Extract the (X, Y) coordinate from the center of the cell holding the provided text.  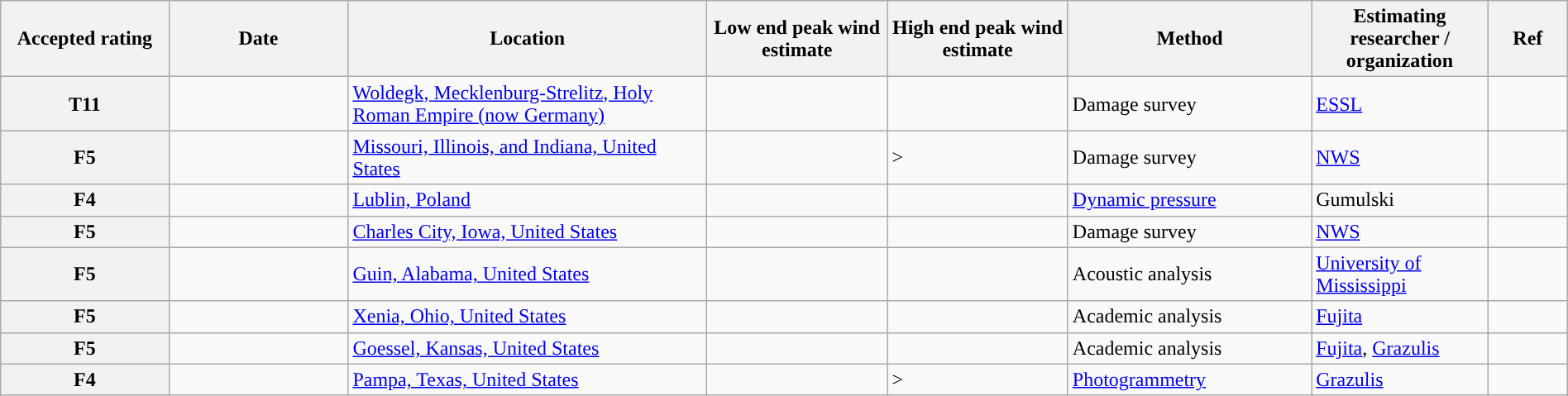
Ref (1527, 39)
Acoustic analysis (1189, 274)
Method (1189, 39)
Photogrammetry (1189, 379)
Lublin, Poland (528, 200)
Fujita (1400, 317)
Location (528, 39)
Guin, Alabama, United States (528, 274)
Missouri, Illinois, and Indiana, United States (528, 157)
Fujita, Grazulis (1400, 348)
T11 (84, 104)
Xenia, Ohio, United States (528, 317)
Gumulski (1400, 200)
University of Mississippi (1400, 274)
Grazulis (1400, 379)
High end peak wind estimate (978, 39)
Estimating researcher / organization (1400, 39)
ESSL (1400, 104)
Woldegk, Mecklenburg-Strelitz, Holy Roman Empire (now Germany) (528, 104)
Date (258, 39)
Charles City, Iowa, United States (528, 231)
Accepted rating (84, 39)
Low end peak wind estimate (796, 39)
Goessel, Kansas, United States (528, 348)
Pampa, Texas, United States (528, 379)
Dynamic pressure (1189, 200)
